Locate the cell with the specified text and output its (X, Y) center coordinate. 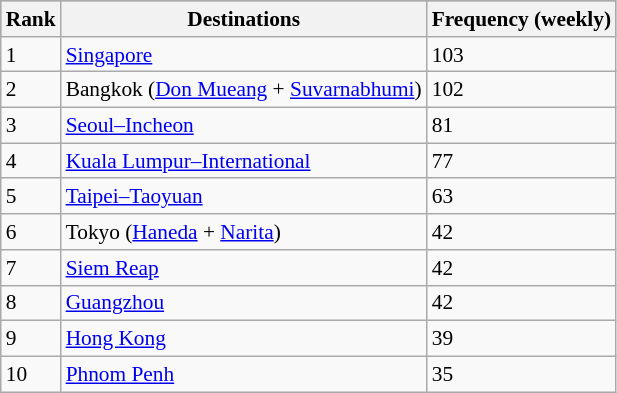
10 (31, 374)
Taipei–Taoyuan (244, 197)
102 (522, 90)
9 (31, 339)
4 (31, 161)
39 (522, 339)
7 (31, 268)
Tokyo (Haneda + Narita) (244, 232)
2 (31, 90)
Kuala Lumpur–International (244, 161)
103 (522, 55)
Seoul–Incheon (244, 126)
63 (522, 197)
Destinations (244, 19)
81 (522, 126)
77 (522, 161)
Bangkok (Don Mueang + Suvarnabhumi) (244, 90)
3 (31, 126)
Singapore (244, 55)
Guangzhou (244, 303)
Siem Reap (244, 268)
Phnom Penh (244, 374)
1 (31, 55)
6 (31, 232)
Rank (31, 19)
Frequency (weekly) (522, 19)
Hong Kong (244, 339)
35 (522, 374)
5 (31, 197)
8 (31, 303)
